Return the (x, y) coordinate for the center point of the cell that contains the specified text.  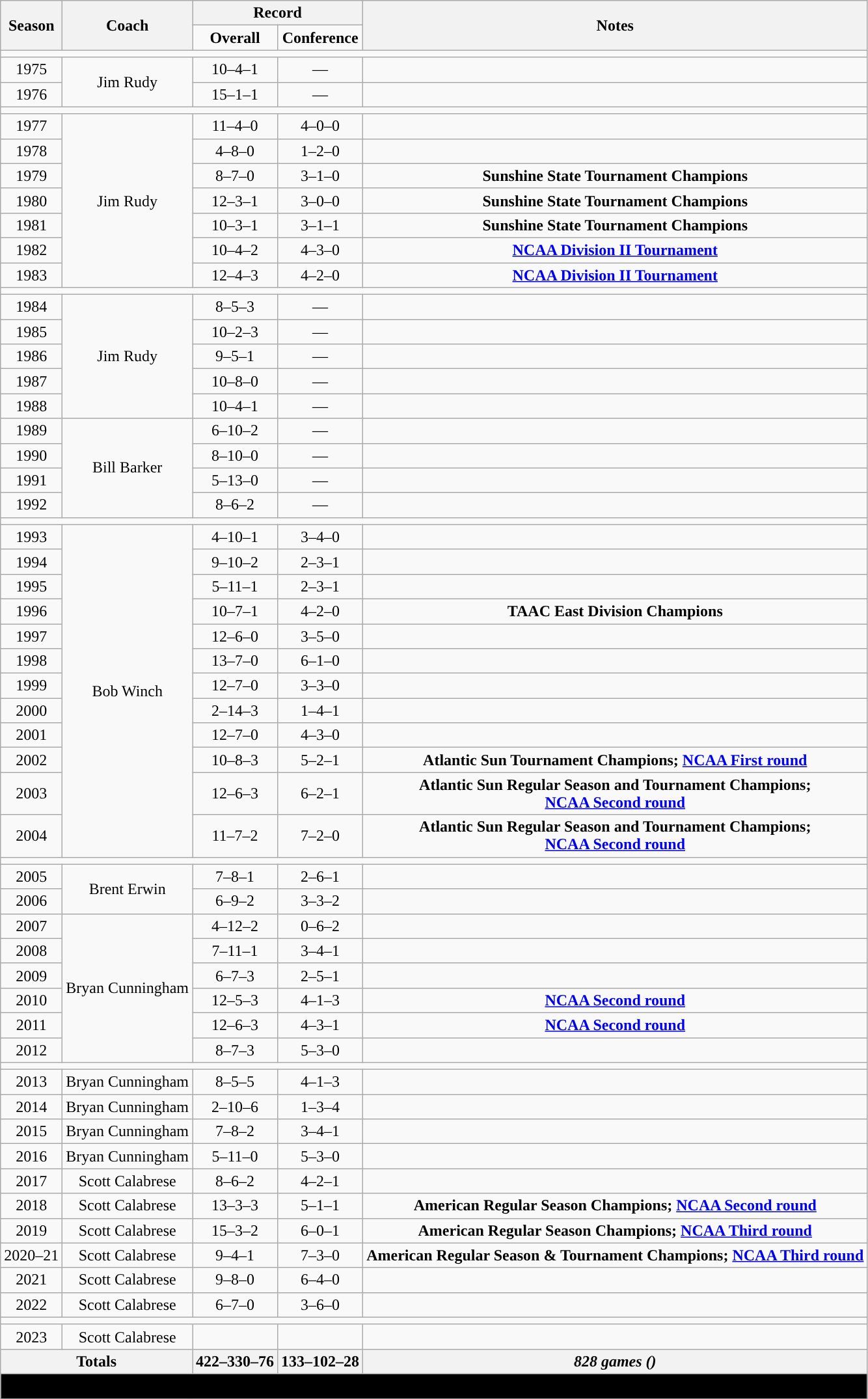
10–4–2 (236, 250)
2–5–1 (320, 975)
Records are through the conclusion of the 2022 NCAA season. (434, 1386)
2019 (31, 1230)
7–11–1 (236, 951)
1982 (31, 250)
6–4–0 (320, 1280)
2009 (31, 975)
6–7–0 (236, 1305)
2015 (31, 1132)
9–5–1 (236, 357)
2006 (31, 901)
15–3–2 (236, 1230)
9–4–1 (236, 1255)
1999 (31, 686)
5–1–1 (320, 1206)
12–4–3 (236, 275)
1–3–4 (320, 1107)
2008 (31, 951)
1983 (31, 275)
5–11–1 (236, 586)
0–6–2 (320, 926)
1987 (31, 381)
1979 (31, 176)
Conference (320, 38)
2005 (31, 876)
3–5–0 (320, 636)
3–6–0 (320, 1305)
1997 (31, 636)
133–102–28 (320, 1361)
6–0–1 (320, 1230)
7–8–1 (236, 876)
11–7–2 (236, 835)
2002 (31, 760)
1984 (31, 307)
1986 (31, 357)
TAAC East Division Champions (616, 611)
1976 (31, 94)
1–2–0 (320, 151)
9–8–0 (236, 1280)
3–3–2 (320, 901)
8–5–5 (236, 1082)
11–4–0 (236, 126)
10–7–1 (236, 611)
American Regular Season Champions; NCAA Second round (616, 1206)
2–14–3 (236, 711)
American Regular Season Champions; NCAA Third round (616, 1230)
Notes (616, 25)
2022 (31, 1305)
4–2–1 (320, 1181)
Brent Erwin (128, 889)
6–1–0 (320, 661)
9–10–2 (236, 562)
4–12–2 (236, 926)
5–13–0 (236, 480)
Record (278, 13)
6–10–2 (236, 431)
1992 (31, 505)
6–2–1 (320, 794)
1981 (31, 225)
5–2–1 (320, 760)
12–3–1 (236, 200)
2014 (31, 1107)
7–3–0 (320, 1255)
1977 (31, 126)
2–10–6 (236, 1107)
2013 (31, 1082)
3–4–0 (320, 537)
Season (31, 25)
6–7–3 (236, 975)
10–2–3 (236, 332)
1991 (31, 480)
3–3–0 (320, 686)
2023 (31, 1337)
2012 (31, 1050)
Totals (96, 1361)
4–0–0 (320, 126)
5–11–0 (236, 1156)
1996 (31, 611)
10–8–3 (236, 760)
8–10–0 (236, 455)
1–4–1 (320, 711)
1993 (31, 537)
2021 (31, 1280)
1995 (31, 586)
12–6–0 (236, 636)
2001 (31, 735)
1990 (31, 455)
2007 (31, 926)
7–2–0 (320, 835)
422–330–76 (236, 1361)
828 games () (616, 1361)
2018 (31, 1206)
7–8–2 (236, 1132)
2011 (31, 1025)
2000 (31, 711)
8–5–3 (236, 307)
13–7–0 (236, 661)
4–3–1 (320, 1025)
2010 (31, 1000)
10–8–0 (236, 381)
American Regular Season & Tournament Champions; NCAA Third round (616, 1255)
Coach (128, 25)
1994 (31, 562)
3–1–0 (320, 176)
8–7–3 (236, 1050)
Bill Barker (128, 468)
3–1–1 (320, 225)
3–0–0 (320, 200)
2004 (31, 835)
1998 (31, 661)
6–9–2 (236, 901)
12–5–3 (236, 1000)
8–7–0 (236, 176)
Bob Winch (128, 691)
4–10–1 (236, 537)
2017 (31, 1181)
13–3–3 (236, 1206)
2–6–1 (320, 876)
2020–21 (31, 1255)
1989 (31, 431)
2003 (31, 794)
1975 (31, 70)
10–3–1 (236, 225)
Overall (236, 38)
2016 (31, 1156)
1978 (31, 151)
4–8–0 (236, 151)
15–1–1 (236, 94)
1985 (31, 332)
1980 (31, 200)
Atlantic Sun Tournament Champions; NCAA First round (616, 760)
1988 (31, 406)
